Find where the given text appears and provide that cell's center as (x, y) coordinate. 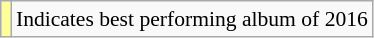
Indicates best performing album of 2016 (192, 19)
